Provide the [X, Y] coordinate of the cell's center where the given text is located.  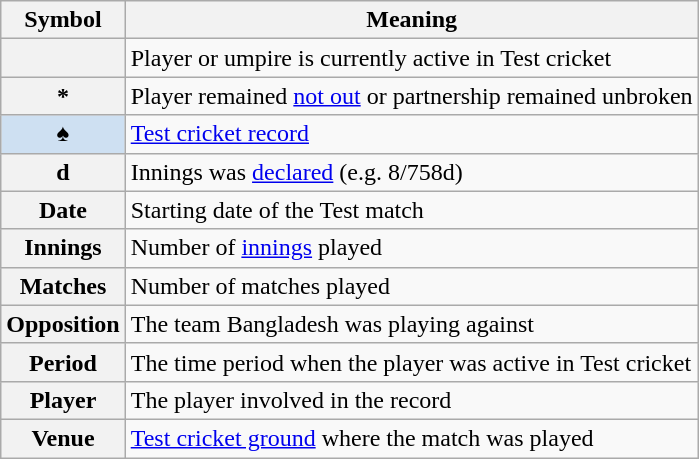
Test cricket ground where the match was played [412, 438]
Player [63, 400]
The player involved in the record [412, 400]
Matches [63, 286]
Innings was declared (e.g. 8/758d) [412, 172]
Opposition [63, 324]
Venue [63, 438]
The time period when the player was active in Test cricket [412, 362]
♠ [63, 134]
Player remained not out or partnership remained unbroken [412, 96]
Number of innings played [412, 248]
The team Bangladesh was playing against [412, 324]
Player or umpire is currently active in Test cricket [412, 58]
Innings [63, 248]
Starting date of the Test match [412, 210]
d [63, 172]
Date [63, 210]
Meaning [412, 20]
* [63, 96]
Symbol [63, 20]
Number of matches played [412, 286]
Period [63, 362]
Test cricket record [412, 134]
